Search for the cell housing the specified text and yield its [X, Y] center coordinate. 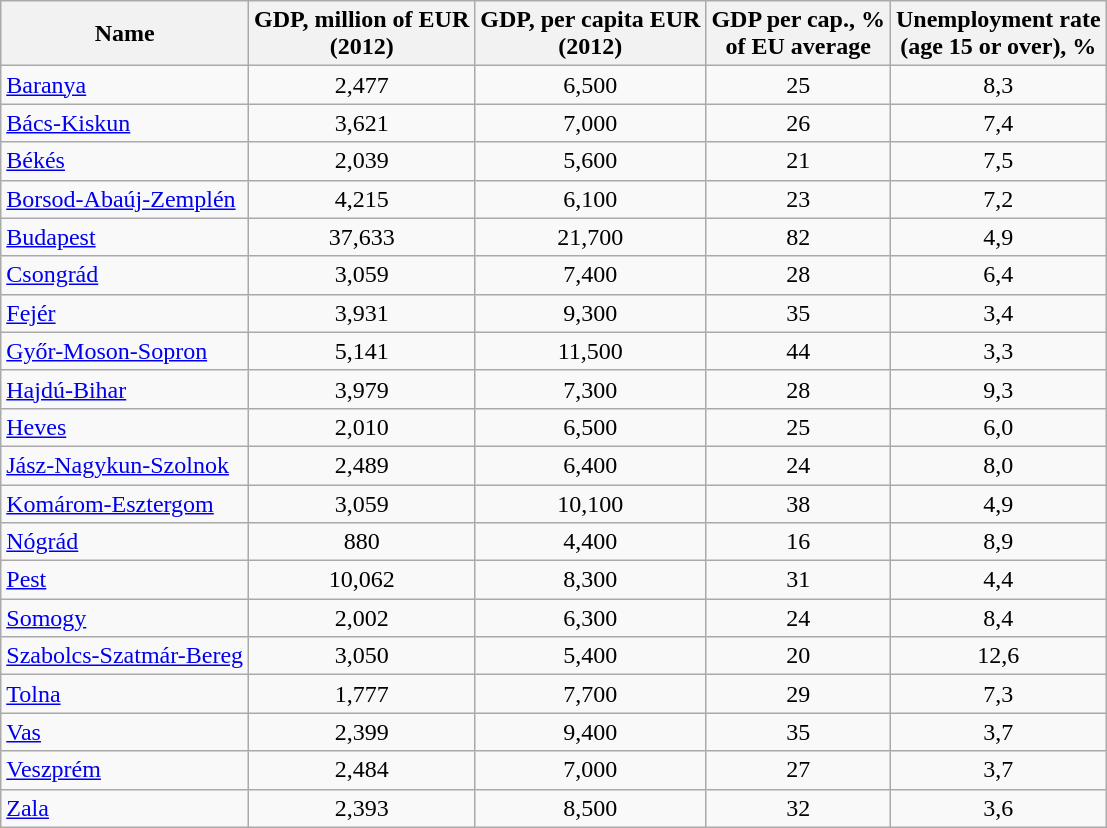
8,9 [998, 542]
7,700 [590, 694]
3,621 [362, 123]
Nógrád [125, 542]
26 [798, 123]
Name [125, 34]
3,6 [998, 808]
3,050 [362, 656]
Fejér [125, 313]
6,400 [590, 465]
7,3 [998, 694]
4,4 [998, 580]
23 [798, 199]
7,4 [998, 123]
2,489 [362, 465]
32 [798, 808]
6,0 [998, 427]
Vas [125, 732]
Szabolcs-Szatmár-Bereg [125, 656]
82 [798, 237]
9,300 [590, 313]
Budapest [125, 237]
1,777 [362, 694]
GDP, million of EUR(2012) [362, 34]
8,300 [590, 580]
9,400 [590, 732]
8,0 [998, 465]
7,2 [998, 199]
2,002 [362, 618]
2,477 [362, 85]
7,300 [590, 389]
31 [798, 580]
4,215 [362, 199]
Komárom-Esztergom [125, 503]
21 [798, 161]
7,400 [590, 275]
7,5 [998, 161]
Veszprém [125, 770]
16 [798, 542]
10,100 [590, 503]
3,979 [362, 389]
8,4 [998, 618]
6,100 [590, 199]
3,3 [998, 351]
Csongrád [125, 275]
Békés [125, 161]
Hajdú-Bihar [125, 389]
Unemployment rate(age 15 or over), % [998, 34]
Baranya [125, 85]
27 [798, 770]
Heves [125, 427]
880 [362, 542]
8,500 [590, 808]
GDP per cap., %of EU average [798, 34]
29 [798, 694]
5,600 [590, 161]
Bács-Kiskun [125, 123]
4,400 [590, 542]
Borsod-Abaúj-Zemplén [125, 199]
Somogy [125, 618]
Jász-Nagykun-Szolnok [125, 465]
11,500 [590, 351]
37,633 [362, 237]
5,400 [590, 656]
2,010 [362, 427]
3,4 [998, 313]
Győr-Moson-Sopron [125, 351]
3,931 [362, 313]
9,3 [998, 389]
38 [798, 503]
8,3 [998, 85]
Zala [125, 808]
Tolna [125, 694]
6,300 [590, 618]
44 [798, 351]
GDP, per capita EUR(2012) [590, 34]
20 [798, 656]
5,141 [362, 351]
10,062 [362, 580]
2,484 [362, 770]
21,700 [590, 237]
2,039 [362, 161]
6,4 [998, 275]
2,399 [362, 732]
12,6 [998, 656]
2,393 [362, 808]
Pest [125, 580]
